Scan for the cell matching the given text and deliver its (X, Y) coordinate at center. 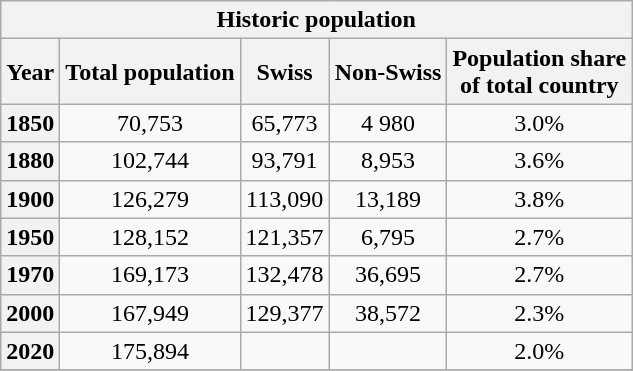
102,744 (150, 161)
1850 (30, 123)
Year (30, 72)
128,152 (150, 237)
169,173 (150, 275)
126,279 (150, 199)
2000 (30, 313)
Historic population (316, 20)
113,090 (284, 199)
Non-Swiss (388, 72)
3.0% (540, 123)
175,894 (150, 351)
132,478 (284, 275)
1880 (30, 161)
2020 (30, 351)
6,795 (388, 237)
Total population (150, 72)
129,377 (284, 313)
13,189 (388, 199)
93,791 (284, 161)
2.0% (540, 351)
8,953 (388, 161)
Swiss (284, 72)
1950 (30, 237)
Population share of total country (540, 72)
65,773 (284, 123)
3.6% (540, 161)
4 980 (388, 123)
70,753 (150, 123)
3.8% (540, 199)
36,695 (388, 275)
2.3% (540, 313)
121,357 (284, 237)
1900 (30, 199)
167,949 (150, 313)
1970 (30, 275)
38,572 (388, 313)
